Scan for the cell matching the given text and deliver its (X, Y) coordinate at center. 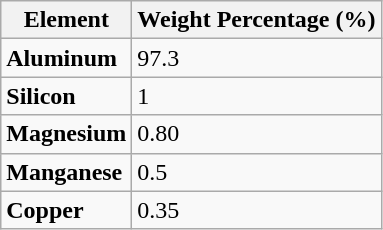
Aluminum (66, 58)
Weight Percentage (%) (256, 20)
1 (256, 96)
97.3 (256, 58)
Manganese (66, 172)
Silicon (66, 96)
0.35 (256, 210)
0.5 (256, 172)
0.80 (256, 134)
Element (66, 20)
Copper (66, 210)
Magnesium (66, 134)
